Identify which cell holds the provided text, then report its [x, y] central coordinate. 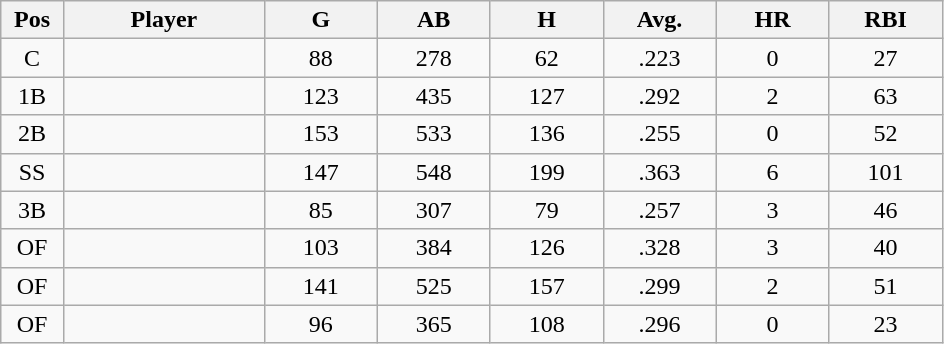
108 [546, 324]
147 [320, 172]
278 [434, 58]
Avg. [660, 20]
365 [434, 324]
548 [434, 172]
63 [886, 96]
.328 [660, 248]
127 [546, 96]
52 [886, 134]
62 [546, 58]
HR [772, 20]
2B [32, 134]
435 [434, 96]
Pos [32, 20]
.292 [660, 96]
RBI [886, 20]
126 [546, 248]
3B [32, 210]
384 [434, 248]
103 [320, 248]
AB [434, 20]
6 [772, 172]
199 [546, 172]
525 [434, 286]
101 [886, 172]
46 [886, 210]
.299 [660, 286]
96 [320, 324]
1B [32, 96]
88 [320, 58]
Player [164, 20]
.363 [660, 172]
23 [886, 324]
79 [546, 210]
G [320, 20]
51 [886, 286]
27 [886, 58]
157 [546, 286]
307 [434, 210]
H [546, 20]
136 [546, 134]
141 [320, 286]
.255 [660, 134]
.296 [660, 324]
.223 [660, 58]
C [32, 58]
123 [320, 96]
533 [434, 134]
85 [320, 210]
.257 [660, 210]
40 [886, 248]
SS [32, 172]
153 [320, 134]
